Provide the [X, Y] coordinate of the cell's center where the given text is located.  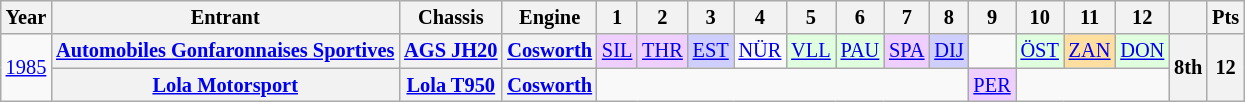
9 [992, 17]
2 [662, 17]
Pts [1226, 17]
ZAN [1090, 51]
SIL [617, 51]
10 [1040, 17]
VLL [810, 51]
4 [760, 17]
3 [711, 17]
DIJ [948, 51]
Lola Motorsport [225, 85]
Entrant [225, 17]
Year [26, 17]
Engine [550, 17]
1 [617, 17]
DON [1142, 51]
PER [992, 85]
1985 [26, 68]
SPA [906, 51]
6 [860, 17]
8th [1188, 68]
PAU [860, 51]
EST [711, 51]
5 [810, 17]
7 [906, 17]
THR [662, 51]
Automobiles Gonfaronnaises Sportives [225, 51]
Chassis [450, 17]
8 [948, 17]
Lola T950 [450, 85]
11 [1090, 17]
NÜR [760, 51]
AGS JH20 [450, 51]
ÖST [1040, 51]
